Locate the cell with the specified text and output its (X, Y) center coordinate. 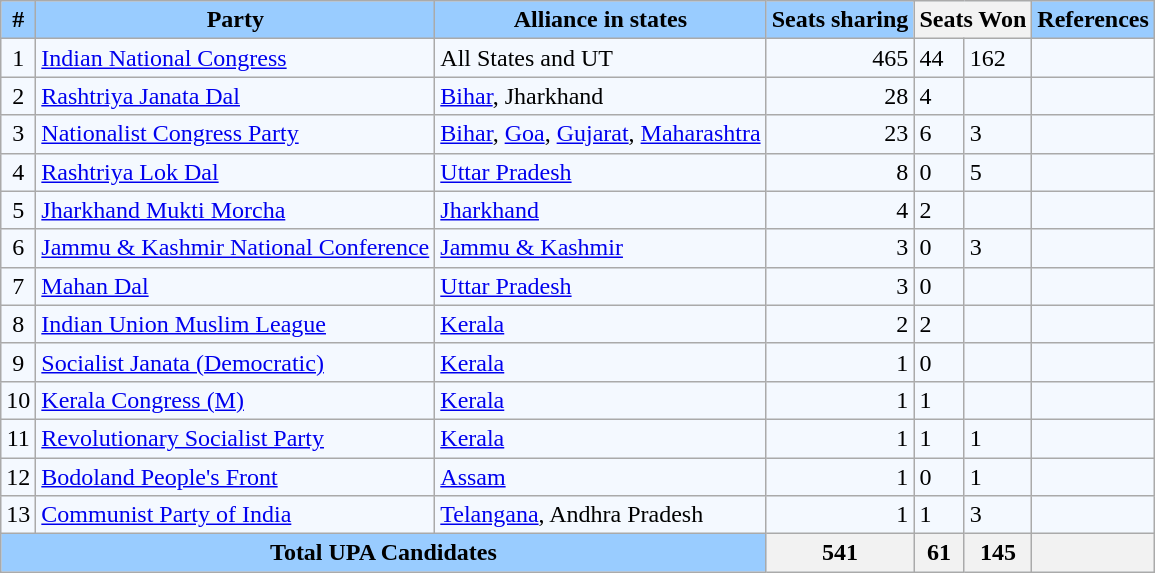
Bihar, Jharkhand (600, 96)
13 (18, 515)
Revolutionary Socialist Party (236, 438)
12 (18, 477)
Rashtriya Lok Dal (236, 172)
Seats Won (973, 20)
Indian National Congress (236, 58)
11 (18, 438)
Seats sharing (840, 20)
Rashtriya Janata Dal (236, 96)
7 (18, 286)
Alliance in states (600, 20)
44 (939, 58)
Total UPA Candidates (384, 553)
Telangana, Andhra Pradesh (600, 515)
Socialist Janata (Democratic) (236, 362)
162 (998, 58)
145 (998, 553)
Nationalist Congress Party (236, 134)
References (1094, 20)
# (18, 20)
Jammu & Kashmir National Conference (236, 248)
Jammu & Kashmir (600, 248)
465 (840, 58)
28 (840, 96)
9 (18, 362)
Jharkhand (600, 210)
All States and UT (600, 58)
Jharkhand Mukti Morcha (236, 210)
Kerala Congress (M) (236, 400)
61 (939, 553)
Bihar, Goa, Gujarat, Maharashtra (600, 134)
10 (18, 400)
Party (236, 20)
Communist Party of India (236, 515)
Mahan Dal (236, 286)
Assam (600, 477)
23 (840, 134)
Bodoland People's Front (236, 477)
Indian Union Muslim League (236, 324)
541 (840, 553)
